Provide the [X, Y] coordinate of the cell's center where the given text is located.  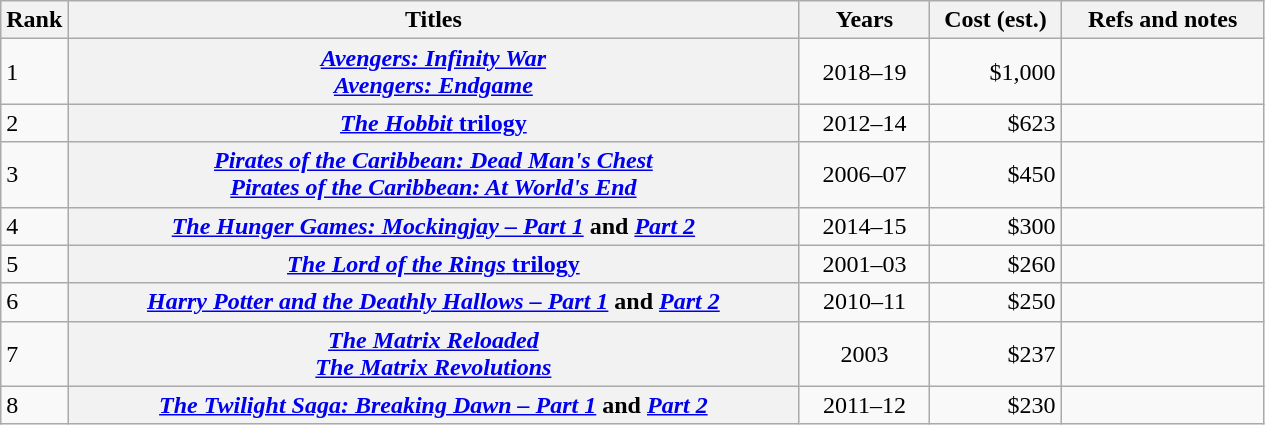
Cost (est.) [996, 20]
The Lord of the Rings trilogy [434, 264]
1 [34, 72]
Titles [434, 20]
$260 [996, 264]
7 [34, 354]
2006–07 [864, 174]
4 [34, 226]
5 [34, 264]
$237 [996, 354]
2012–14 [864, 123]
$300 [996, 226]
2010–11 [864, 302]
2011–12 [864, 405]
$250 [996, 302]
$230 [996, 405]
3 [34, 174]
Pirates of the Caribbean: Dead Man's Chest Pirates of the Caribbean: At World's End [434, 174]
6 [34, 302]
2003 [864, 354]
Years [864, 20]
The Hunger Games: Mockingjay – Part 1 and Part 2 [434, 226]
Harry Potter and the Deathly Hallows – Part 1 and Part 2 [434, 302]
The Hobbit trilogy [434, 123]
Rank [34, 20]
2 [34, 123]
Avengers: Infinity War Avengers: Endgame [434, 72]
2018–19 [864, 72]
$450 [996, 174]
$623 [996, 123]
2001–03 [864, 264]
The Twilight Saga: Breaking Dawn – Part 1 and Part 2 [434, 405]
Refs and notes [1162, 20]
$1,000 [996, 72]
The Matrix Reloaded The Matrix Revolutions [434, 354]
2014–15 [864, 226]
8 [34, 405]
